Pinpoint the cell where the given text exists, returning its [X, Y] midpoint coordinate. 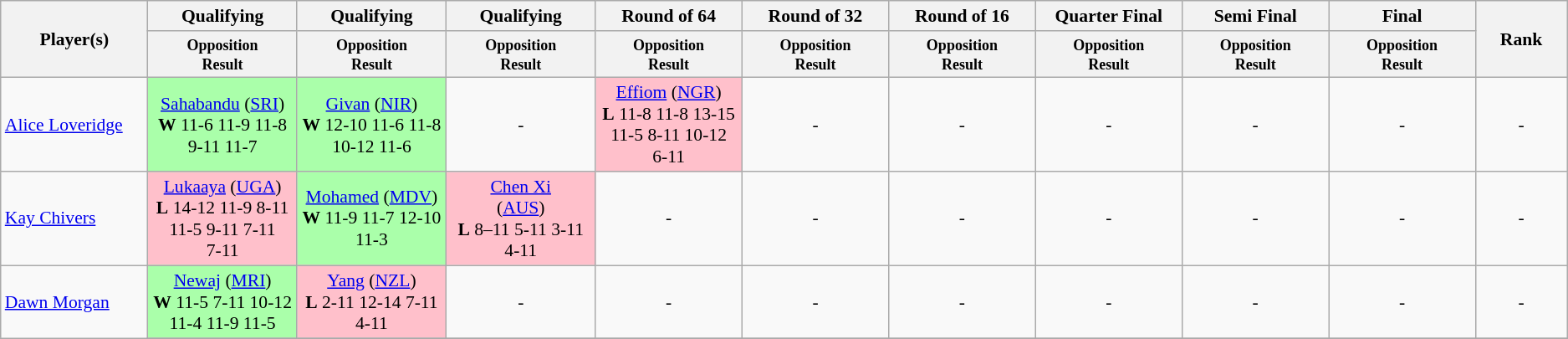
Newaj (MRI)W 11-5 7-11 10-1211-4 11-9 11-5 [222, 301]
Yang (NZL)L 2-11 12-14 7-114-11 [371, 301]
Rank [1520, 39]
Quarter Final [1109, 16]
Effiom (NGR)L 11-8 11-8 13-1511-5 8-11 10-126-11 [669, 125]
Player(s) [74, 39]
Sahabandu (SRI)W 11-6 11-9 11-89-11 11-7 [222, 125]
Round of 64 [669, 16]
Kay Chivers [74, 218]
Chen Xi(AUS)L 8–11 5-11 3-114-11 [521, 218]
Givan (NIR)W 12-10 11-6 11-810-12 11-6 [371, 125]
Lukaaya (UGA)L 14-12 11-9 8-1111-5 9-11 7-117-11 [222, 218]
Mohamed (MDV)W 11-9 11-7 12-1011-3 [371, 218]
Round of 16 [962, 16]
Final [1402, 16]
Round of 32 [815, 16]
Alice Loveridge [74, 125]
Semi Final [1256, 16]
Dawn Morgan [74, 301]
